From the cell containing the given text, extract its center point as [X, Y] coordinate. 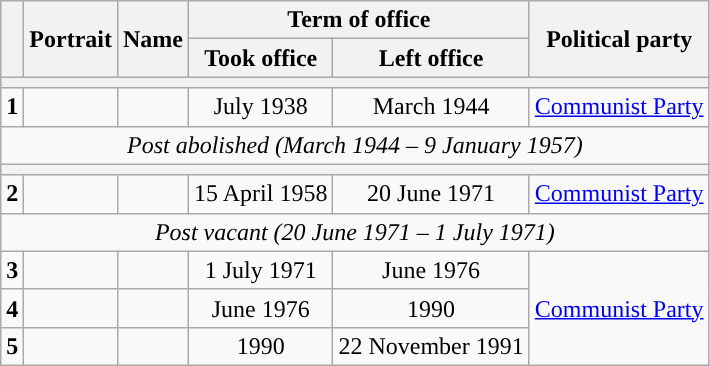
Portrait [71, 39]
15 April 1958 [261, 194]
March 1944 [431, 107]
22 November 1991 [431, 346]
1 July 1971 [261, 270]
4 [12, 308]
2 [12, 194]
Term of office [360, 20]
Name [152, 39]
Left office [431, 58]
1 [12, 107]
Took office [261, 58]
3 [12, 270]
Post vacant (20 June 1971 – 1 July 1971) [355, 232]
5 [12, 346]
Post abolished (March 1944 – 9 January 1957) [355, 145]
July 1938 [261, 107]
Political party [619, 39]
20 June 1971 [431, 194]
